From the cell containing the given text, extract its center point as [x, y] coordinate. 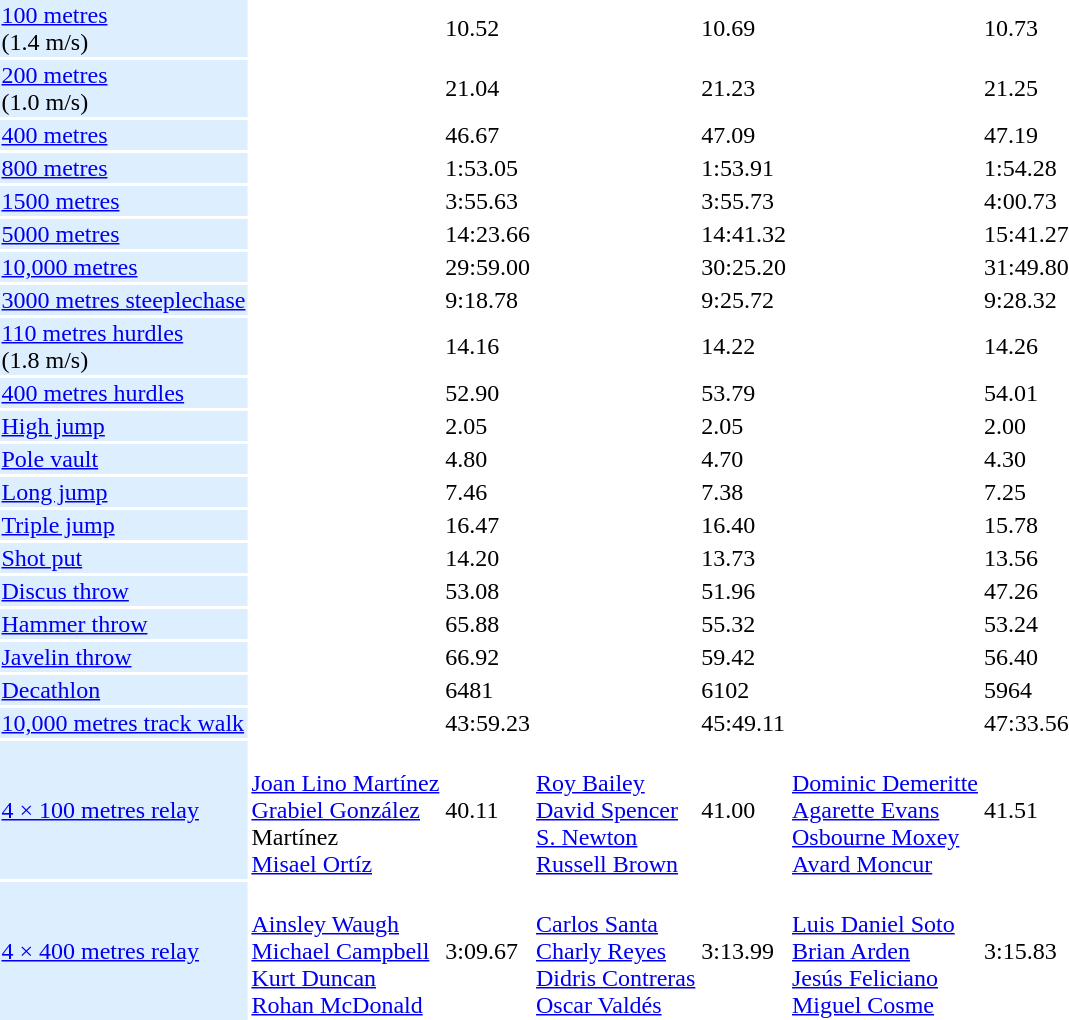
21.04 [488, 88]
59.42 [744, 657]
51.96 [744, 591]
47.09 [744, 135]
Joan Lino Martínez Grabiel González Martínez Misael Ortíz [346, 810]
4 × 100 metres relay [124, 810]
3:55.73 [744, 201]
10,000 metres [124, 267]
Pole vault [124, 459]
14.22 [744, 346]
5000 metres [124, 234]
14:41.32 [744, 234]
800 metres [124, 168]
200 metres (1.0 m/s) [124, 88]
4.80 [488, 459]
400 metres hurdles [124, 393]
29:59.00 [488, 267]
3:13.99 [744, 951]
41.00 [744, 810]
6481 [488, 690]
66.92 [488, 657]
10.69 [744, 28]
46.67 [488, 135]
16.40 [744, 525]
3000 metres steeplechase [124, 300]
7.38 [744, 492]
10,000 metres track walk [124, 723]
52.90 [488, 393]
43:59.23 [488, 723]
55.32 [744, 624]
Luis Daniel Soto Brian Arden Jesús Feliciano Miguel Cosme [886, 951]
400 metres [124, 135]
53.79 [744, 393]
9:25.72 [744, 300]
3:09.67 [488, 951]
16.47 [488, 525]
14.16 [488, 346]
Decathlon [124, 690]
110 metres hurdles (1.8 m/s) [124, 346]
Roy Bailey David Spencer S. Newton Russell Brown [616, 810]
100 metres (1.4 m/s) [124, 28]
Hammer throw [124, 624]
Carlos Santa Charly Reyes Didris Contreras Oscar Valdés [616, 951]
53.08 [488, 591]
4 × 400 metres relay [124, 951]
1:53.91 [744, 168]
9:18.78 [488, 300]
Triple jump [124, 525]
Long jump [124, 492]
Dominic Demeritte Agarette Evans Osbourne Moxey Avard Moncur [886, 810]
14.20 [488, 558]
40.11 [488, 810]
30:25.20 [744, 267]
1500 metres [124, 201]
3:55.63 [488, 201]
7.46 [488, 492]
1:53.05 [488, 168]
Ainsley Waugh Michael Campbell Kurt Duncan Rohan McDonald [346, 951]
Discus throw [124, 591]
10.52 [488, 28]
45:49.11 [744, 723]
14:23.66 [488, 234]
6102 [744, 690]
High jump [124, 426]
Shot put [124, 558]
Javelin throw [124, 657]
13.73 [744, 558]
65.88 [488, 624]
21.23 [744, 88]
4.70 [744, 459]
